Scan for the cell matching the given text and deliver its [X, Y] coordinate at center. 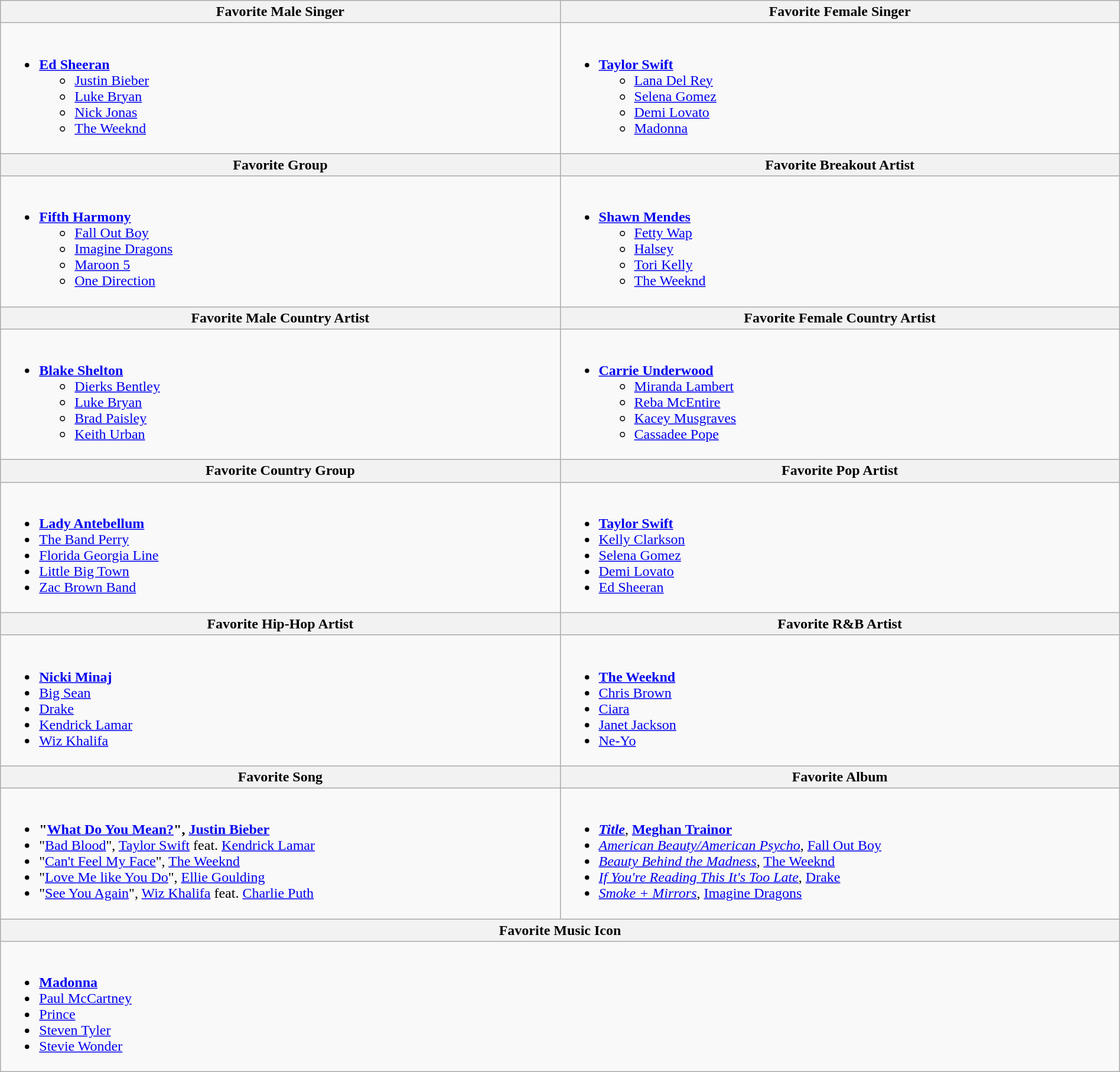
Lady AntebellumThe Band PerryFlorida Georgia LineLittle Big TownZac Brown Band [280, 547]
Carrie UnderwoodMiranda LambertReba McEntireKacey MusgravesCassadee Pope [840, 395]
Taylor SwiftLana Del ReySelena GomezDemi LovatoMadonna [840, 89]
Nicki MinajBig SeanDrakeKendrick LamarWiz Khalifa [280, 700]
Favorite Male Singer [280, 12]
Favorite R&B Artist [840, 624]
The WeekndChris BrownCiaraJanet JacksonNe-Yo [840, 700]
Favorite Female Singer [840, 12]
Favorite Hip-Hop Artist [280, 624]
Fifth HarmonyFall Out BoyImagine DragonsMaroon 5One Direction [280, 241]
Ed SheeranJustin BieberLuke BryanNick JonasThe Weeknd [280, 89]
Favorite Female Country Artist [840, 318]
MadonnaPaul McCartneyPrinceSteven TylerStevie Wonder [560, 1006]
Blake SheltonDierks BentleyLuke BryanBrad PaisleyKeith Urban [280, 395]
Favorite Male Country Artist [280, 318]
Favorite Breakout Artist [840, 165]
Shawn MendesFetty WapHalseyTori KellyThe Weeknd [840, 241]
Favorite Group [280, 165]
Favorite Song [280, 777]
Favorite Music Icon [560, 930]
Favorite Pop Artist [840, 471]
Favorite Country Group [280, 471]
Taylor SwiftKelly ClarksonSelena GomezDemi LovatoEd Sheeran [840, 547]
Favorite Album [840, 777]
